Scan for the cell matching the given text and deliver its [X, Y] coordinate at center. 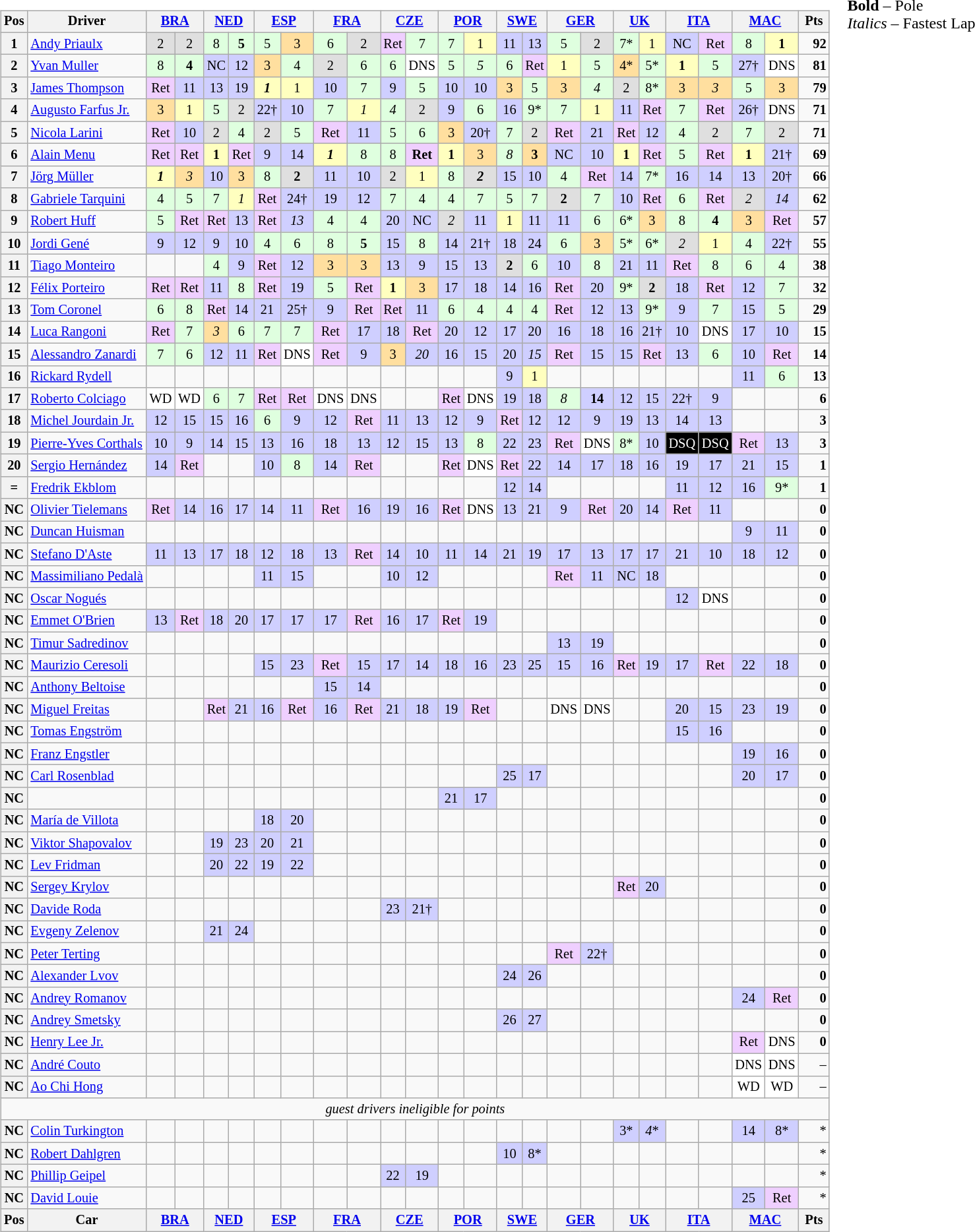
38 [814, 266]
James Thompson [86, 88]
81 [814, 66]
Félix Porteiro [86, 288]
Roberto Colciago [86, 399]
Sergey Krylov [86, 887]
Anthony Beltoise [86, 687]
27 [534, 1020]
Yvan Muller [86, 66]
Andy Priaulx [86, 44]
Jörg Müller [86, 177]
25† [297, 310]
Rickard Rydell [86, 377]
Fredrik Ekblom [86, 487]
Maurizio Ceresoli [86, 665]
Alain Menu [86, 155]
Luca Rangoni [86, 332]
Gabriele Tarquini [86, 199]
Andrey Smetsky [86, 1020]
62 [814, 199]
Nicola Larini [86, 133]
Viktor Shapovalov [86, 843]
Olivier Tielemans [86, 510]
Franz Engstler [86, 754]
Augusto Farfus Jr. [86, 110]
66 [814, 177]
= [14, 487]
Emmet O'Brien [86, 621]
Alexander Lvov [86, 976]
André Couto [86, 1064]
Lev Fridman [86, 865]
Phillip Geipel [86, 1176]
32 [814, 288]
79 [814, 88]
Alessandro Zanardi [86, 354]
Oscar Nogués [86, 599]
Andrey Romanov [86, 999]
3* [626, 1131]
55 [814, 243]
María de Villota [86, 820]
Carl Rosenblad [86, 776]
27† [748, 66]
Timur Sadredinov [86, 643]
Michel Jourdain Jr. [86, 421]
24† [297, 199]
guest drivers ineligible for points [415, 1109]
Pierre-Yves Corthals [86, 443]
69 [814, 155]
57 [814, 222]
Henry Lee Jr. [86, 1043]
Miguel Freitas [86, 710]
Massimiliano Pedalà [86, 576]
Tom Coronel [86, 310]
Tomas Engström [86, 732]
Ao Chi Hong [86, 1087]
Stefano D'Aste [86, 554]
Evgeny Zelenov [86, 932]
Sergio Hernández [86, 466]
Duncan Huisman [86, 532]
Robert Dahlgren [86, 1154]
Colin Turkington [86, 1131]
Driver [86, 22]
Tiago Monteiro [86, 266]
Peter Terting [86, 954]
David Louie [86, 1198]
Car [86, 1220]
Robert Huff [86, 222]
26† [748, 110]
92 [814, 44]
Davide Roda [86, 909]
29 [814, 310]
Jordi Gené [86, 243]
